Locate the cell with the specified text and output its [x, y] center coordinate. 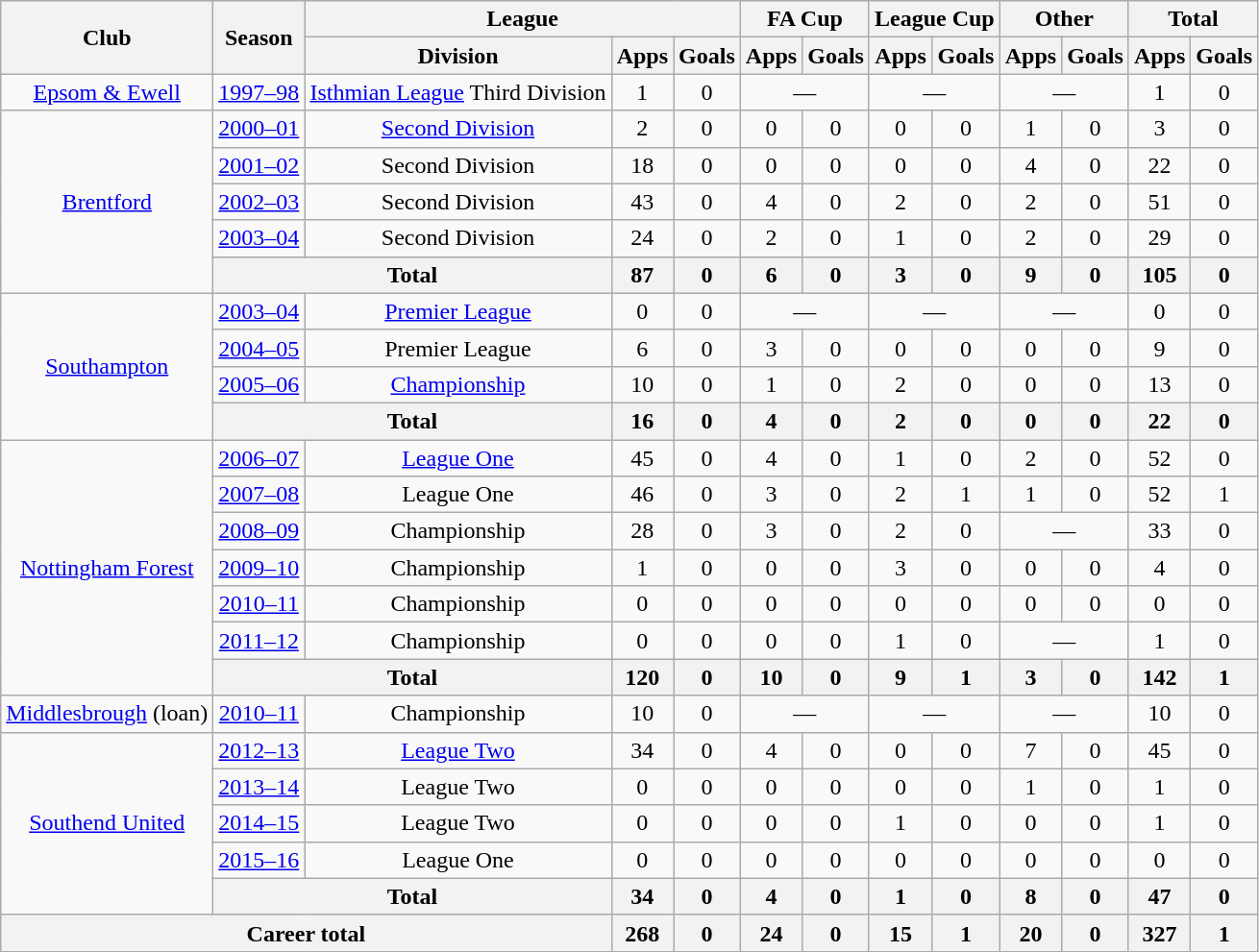
268 [642, 933]
51 [1159, 202]
2006–07 [259, 458]
Southend United [108, 823]
2009–10 [259, 568]
120 [642, 677]
13 [1159, 384]
2013–14 [259, 787]
29 [1159, 238]
Club [108, 37]
43 [642, 202]
Brentford [108, 202]
327 [1159, 933]
Southampton [108, 366]
142 [1159, 677]
1997–98 [259, 92]
47 [1159, 896]
8 [1030, 896]
2001–02 [259, 165]
2015–16 [259, 860]
46 [642, 495]
League Cup [934, 19]
20 [1030, 933]
2008–09 [259, 531]
2004–05 [259, 348]
Nottingham Forest [108, 568]
87 [642, 275]
2002–03 [259, 202]
Other [1064, 19]
Isthmian League Third Division [457, 92]
7 [1030, 750]
2012–13 [259, 750]
105 [1159, 275]
33 [1159, 531]
15 [900, 933]
Career total [306, 933]
16 [642, 421]
28 [642, 531]
League [523, 19]
FA Cup [804, 19]
2005–06 [259, 384]
2014–15 [259, 823]
2007–08 [259, 495]
2000–01 [259, 129]
Epsom & Ewell [108, 92]
Middlesbrough (loan) [108, 714]
2011–12 [259, 641]
Season [259, 37]
Division [457, 56]
18 [642, 165]
